Identify which cell holds the provided text, then report its (x, y) central coordinate. 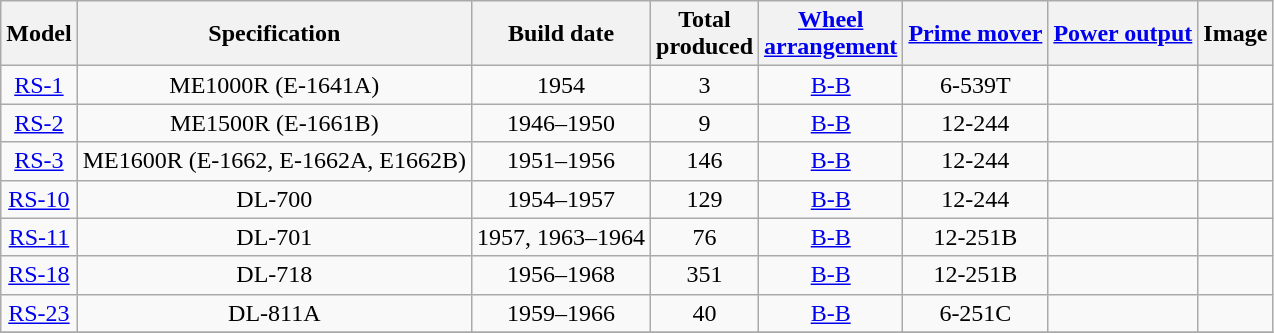
RS-2 (39, 123)
1956–1968 (560, 275)
DL-700 (274, 199)
ME1000R (E-1641A) (274, 85)
RS-1 (39, 85)
ME1500R (E-1661B) (274, 123)
RS-10 (39, 199)
ME1600R (E-1662, E-1662A, E1662B) (274, 161)
1959–1966 (560, 313)
Build date (560, 34)
Prime mover (976, 34)
351 (705, 275)
40 (705, 313)
1946–1950 (560, 123)
76 (705, 237)
1954–1957 (560, 199)
Model (39, 34)
6-251C (976, 313)
Image (1236, 34)
6-539T (976, 85)
DL-811A (274, 313)
Totalproduced (705, 34)
9 (705, 123)
RS-3 (39, 161)
DL-701 (274, 237)
1954 (560, 85)
DL-718 (274, 275)
RS-11 (39, 237)
3 (705, 85)
129 (705, 199)
Specification (274, 34)
1957, 1963–1964 (560, 237)
Wheelarrangement (831, 34)
Power output (1123, 34)
1951–1956 (560, 161)
146 (705, 161)
RS-18 (39, 275)
RS-23 (39, 313)
